Identify which cell holds the provided text, then report its (x, y) central coordinate. 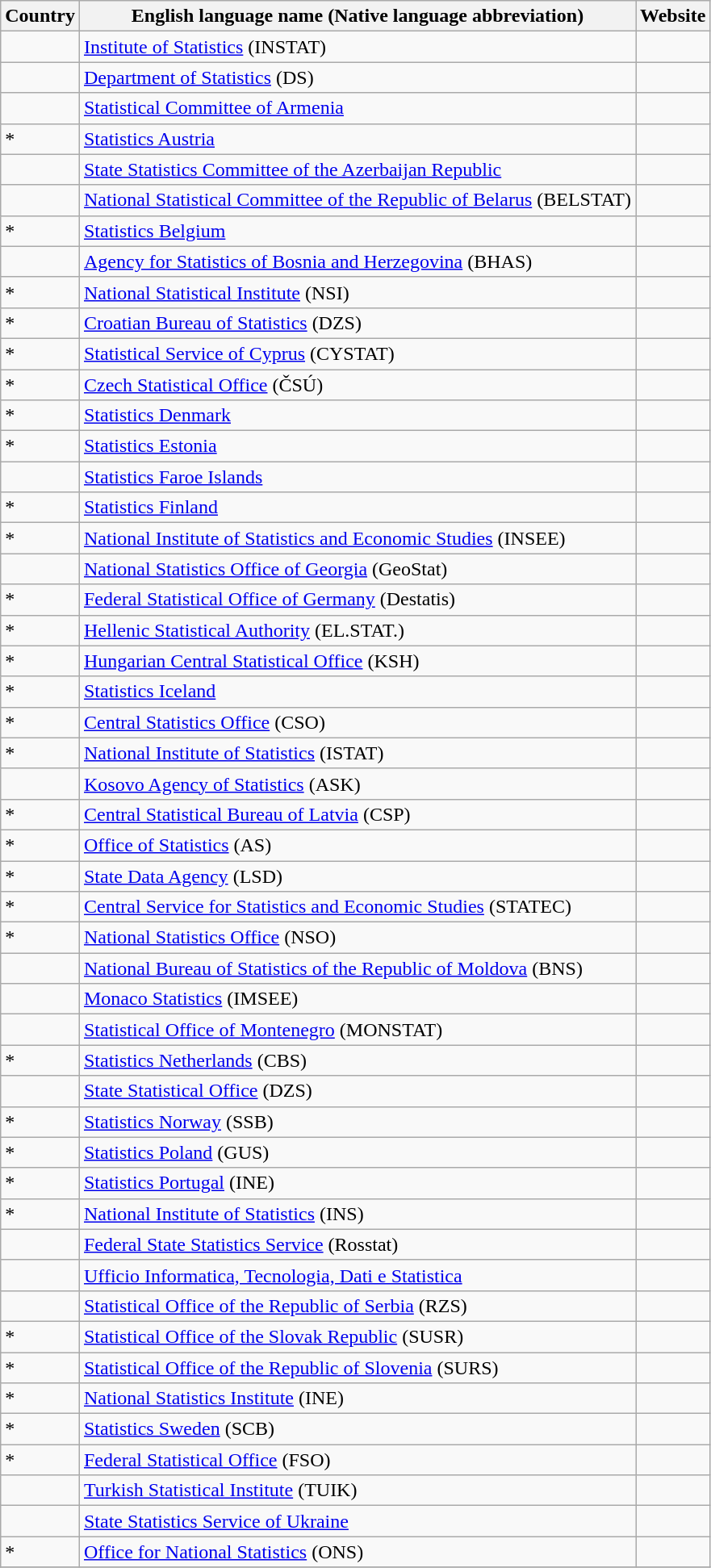
Statistics Norway (SSB) (357, 1122)
Statistical Service of Cyprus (CYSTAT) (357, 353)
State Statistical Office (DZS) (357, 1091)
Czech Statistical Office (ČSÚ) (357, 385)
Turkish Statistical Institute (TUIK) (357, 1491)
Statistics Belgium (357, 231)
Office for National Statistics (ONS) (357, 1552)
Hungarian Central Statistical Office (KSH) (357, 661)
Federal Statistical Office of Germany (Destatis) (357, 600)
State Statistics Committee of the Azerbaijan Republic (357, 169)
Hellenic Statistical Authority (EL.STAT.) (357, 630)
Office of Statistics (AS) (357, 845)
Statistical Committee of Armenia (357, 108)
National Institute of Statistics (ISTAT) (357, 753)
Statistics Faroe Islands (357, 477)
State Data Agency (LSD) (357, 876)
English language name (Native language abbreviation) (357, 16)
Statistics Austria (357, 139)
Federal Statistical Office (FSO) (357, 1460)
Central Statistical Bureau of Latvia (CSP) (357, 814)
National Statistics Office (NSO) (357, 938)
Ufficio Informatica, Tecnologia, Dati e Statistica (357, 1275)
National Statistical Committee of the Republic of Belarus (BELSTAT) (357, 200)
National Institute of Statistics (INS) (357, 1214)
Statistics Denmark (357, 416)
Agency for Statistics of Bosnia and Herzegovina (BHAS) (357, 261)
Statistics Netherlands (CBS) (357, 1060)
National Bureau of Statistics of the Republic of Moldova (BNS) (357, 968)
Monaco Statistics (IMSEE) (357, 999)
Statistics Estonia (357, 446)
Department of Statistics (DS) (357, 77)
Statistics Finland (357, 508)
National Statistics Office of Georgia (GeoStat) (357, 569)
National Institute of Statistics and Economic Studies (INSEE) (357, 538)
Statistics Sweden (SCB) (357, 1429)
Statistical Office of the Republic of Slovenia (SURS) (357, 1368)
Federal State Statistics Service (Rosstat) (357, 1244)
Croatian Bureau of Statistics (DZS) (357, 323)
State Statistics Service of Ukraine (357, 1521)
Statistics Iceland (357, 692)
Country (40, 16)
Statistics Portugal (INE) (357, 1183)
Central Statistics Office (CSO) (357, 722)
Central Service for Statistics and Economic Studies (STATEC) (357, 907)
Statistical Office of Montenegro (MONSTAT) (357, 1030)
Institute of Statistics (INSTAT) (357, 47)
Statistical Office of the Slovak Republic (SUSR) (357, 1336)
Website (673, 16)
National Statistics Institute (INE) (357, 1399)
Kosovo Agency of Statistics (ASK) (357, 784)
National Statistical Institute (NSI) (357, 292)
Statistical Office of the Republic of Serbia (RZS) (357, 1306)
Statistics Poland (GUS) (357, 1152)
